Provide the [x, y] coordinate of the cell's center where the given text is located.  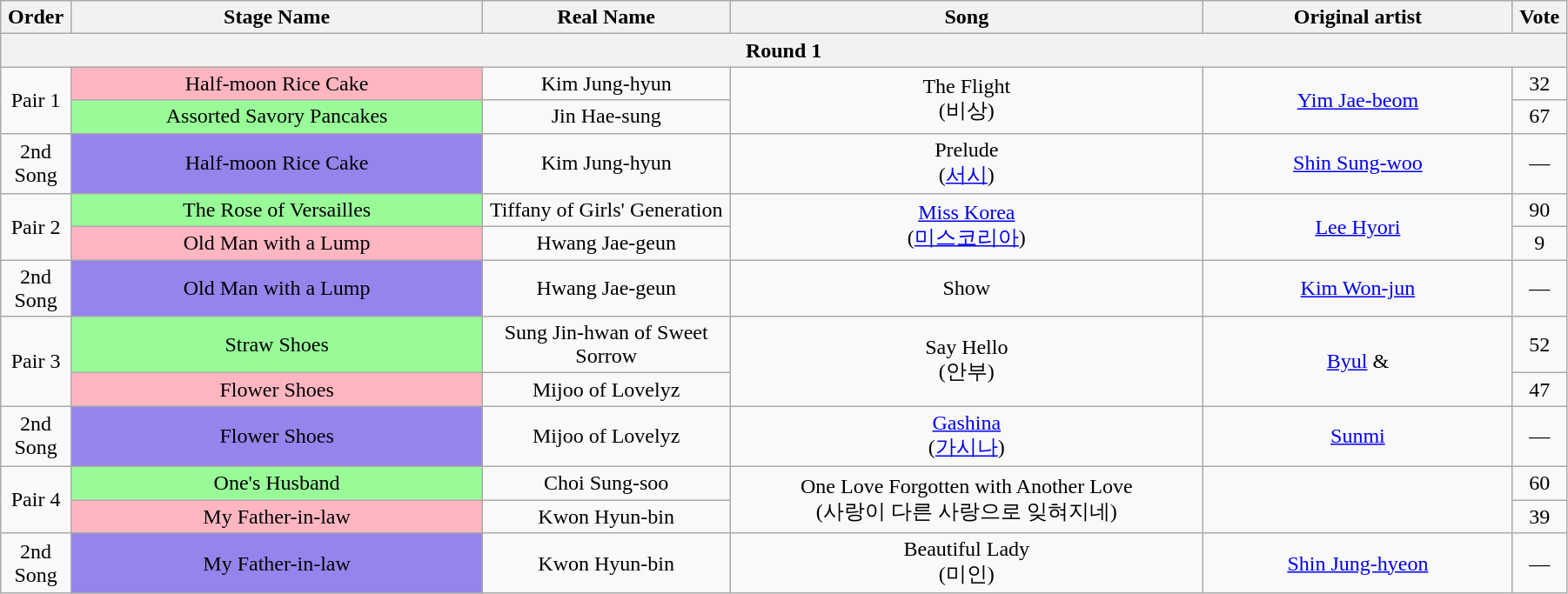
Vote [1540, 17]
Tiffany of Girls' Generation [606, 210]
Show [967, 289]
60 [1540, 483]
One Love Forgotten with Another Love(사랑이 다른 사랑으로 잊혀지네) [967, 499]
Pair 4 [37, 499]
52 [1540, 344]
Lee Hyori [1357, 227]
The Rose of Versailles [277, 210]
One's Husband [277, 483]
Choi Sung-soo [606, 483]
32 [1540, 83]
39 [1540, 516]
Say Hello(안부) [967, 362]
Song [967, 17]
Yim Jae-beom [1357, 100]
9 [1540, 244]
Shin Sung-woo [1357, 164]
Assorted Savory Pancakes [277, 117]
90 [1540, 210]
Sung Jin-hwan of Sweet Sorrow [606, 344]
Pair 1 [37, 100]
Order [37, 17]
Stage Name [277, 17]
Byul & [1357, 362]
Pair 2 [37, 227]
67 [1540, 117]
Shin Jung-hyeon [1357, 564]
Jin Hae-sung [606, 117]
Miss Korea(미스코리아) [967, 227]
47 [1540, 390]
Kim Won-jun [1357, 289]
Gashina(가시나) [967, 437]
The Flight(비상) [967, 100]
Straw Shoes [277, 344]
Original artist [1357, 17]
Beautiful Lady(미인) [967, 564]
Sunmi [1357, 437]
Pair 3 [37, 362]
Prelude(서시) [967, 164]
Real Name [606, 17]
Round 1 [784, 50]
